Pinpoint the cell where the given text exists, returning its (x, y) midpoint coordinate. 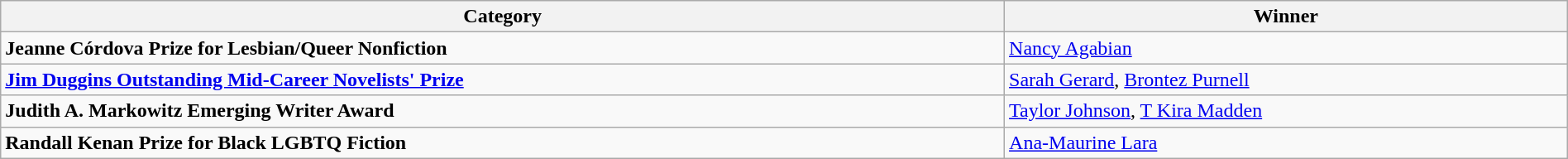
Winner (1287, 17)
Randall Kenan Prize for Black LGBTQ Fiction (503, 142)
Judith A. Markowitz Emerging Writer Award (503, 111)
Ana-Maurine Lara (1287, 142)
Jeanne Córdova Prize for Lesbian/Queer Nonfiction (503, 48)
Taylor Johnson, T Kira Madden (1287, 111)
Sarah Gerard, Brontez Purnell (1287, 79)
Jim Duggins Outstanding Mid-Career Novelists' Prize (503, 79)
Category (503, 17)
Nancy Agabian (1287, 48)
